Return the (x, y) coordinate for the center point of the cell that contains the specified text.  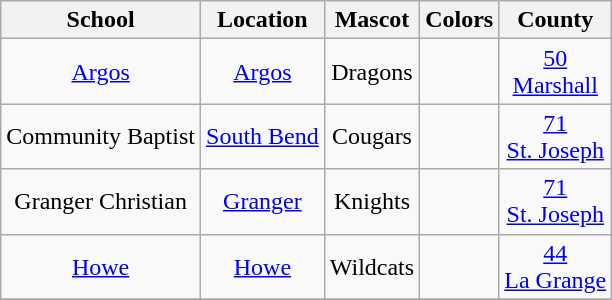
Colors (460, 20)
Granger (263, 202)
50 Marshall (556, 72)
Knights (372, 202)
Mascot (372, 20)
Cougars (372, 136)
School (101, 20)
44La Grange (556, 266)
South Bend (263, 136)
Community Baptist (101, 136)
Granger Christian (101, 202)
Dragons (372, 72)
Location (263, 20)
Wildcats (372, 266)
County (556, 20)
